For the text-containing cell, return its midpoint in (x, y) coordinate format. 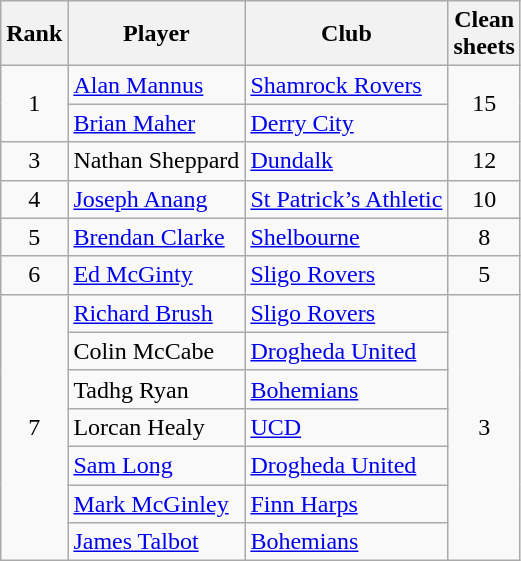
Nathan Sheppard (156, 161)
Shamrock Rovers (346, 85)
St Patrick’s Athletic (346, 199)
7 (34, 427)
Sam Long (156, 465)
10 (484, 199)
UCD (346, 427)
Rank (34, 34)
Tadhg Ryan (156, 389)
Ed McGinty (156, 275)
4 (34, 199)
Player (156, 34)
Brendan Clarke (156, 237)
Club (346, 34)
15 (484, 104)
Alan Mannus (156, 85)
Joseph Anang (156, 199)
James Talbot (156, 542)
Dundalk (346, 161)
Lorcan Healy (156, 427)
Shelbourne (346, 237)
Cleansheets (484, 34)
12 (484, 161)
6 (34, 275)
1 (34, 104)
Colin McCabe (156, 351)
Finn Harps (346, 503)
Brian Maher (156, 123)
Derry City (346, 123)
Mark McGinley (156, 503)
Richard Brush (156, 313)
8 (484, 237)
